Detect which cell encompasses the target text, then output its [x, y] center coordinate. 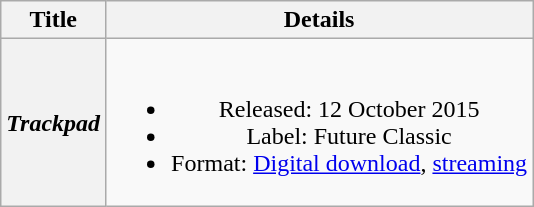
Title [54, 20]
Released: 12 October 2015Label: Future ClassicFormat: Digital download, streaming [320, 122]
Details [320, 20]
Trackpad [54, 122]
